Identify which cell holds the provided text, then report its [x, y] central coordinate. 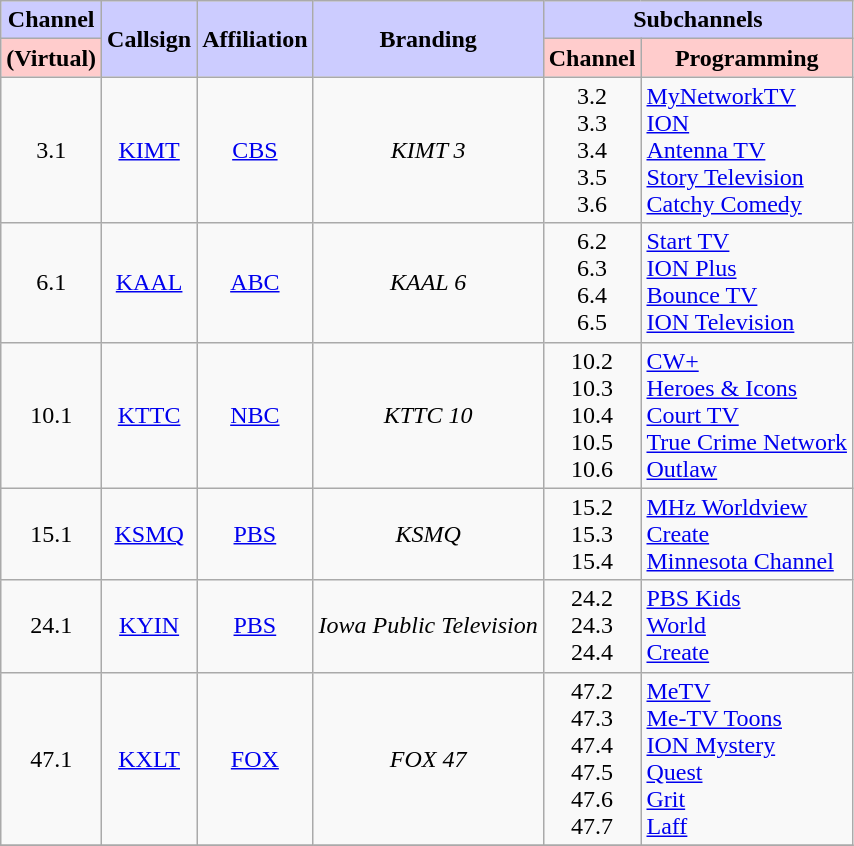
10.1 [52, 415]
KXLT [150, 758]
47.247.347.447.547.647.7 [592, 758]
NBC [255, 415]
KAAL [150, 282]
MyNetworkTVIONAntenna TVStory TelevisionCatchy Comedy [747, 150]
Callsign [150, 39]
PBS KidsWorldCreate [747, 626]
KYIN [150, 626]
KTTC [150, 415]
Programming [747, 58]
Affiliation [255, 39]
MHz WorldviewCreateMinnesota Channel [747, 534]
24.1 [52, 626]
KAAL 6 [428, 282]
3.23.33.43.53.6 [592, 150]
KIMT [150, 150]
6.26.36.46.5 [592, 282]
CW+Heroes & IconsCourt TVTrue Crime NetworkOutlaw [747, 415]
CBS [255, 150]
FOX 47 [428, 758]
KTTC 10 [428, 415]
KIMT 3 [428, 150]
10.210.310.410.510.6 [592, 415]
Subchannels [698, 20]
ABC [255, 282]
15.215.315.4 [592, 534]
24.224.324.4 [592, 626]
47.1 [52, 758]
(Virtual) [52, 58]
6.1 [52, 282]
Branding [428, 39]
MeTVMe-TV ToonsION MysteryQuestGritLaff [747, 758]
15.1 [52, 534]
Start TVION PlusBounce TVION Television [747, 282]
FOX [255, 758]
Iowa Public Television [428, 626]
3.1 [52, 150]
